Capture the cell that displays the provided text and extract its [X, Y] central coordinate. 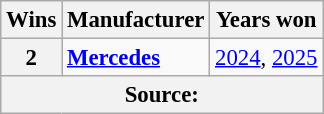
2 [32, 58]
Source: [162, 95]
2024, 2025 [266, 58]
Manufacturer [136, 20]
Years won [266, 20]
Mercedes [136, 58]
Wins [32, 20]
